Pinpoint the cell where the given text exists, returning its [x, y] midpoint coordinate. 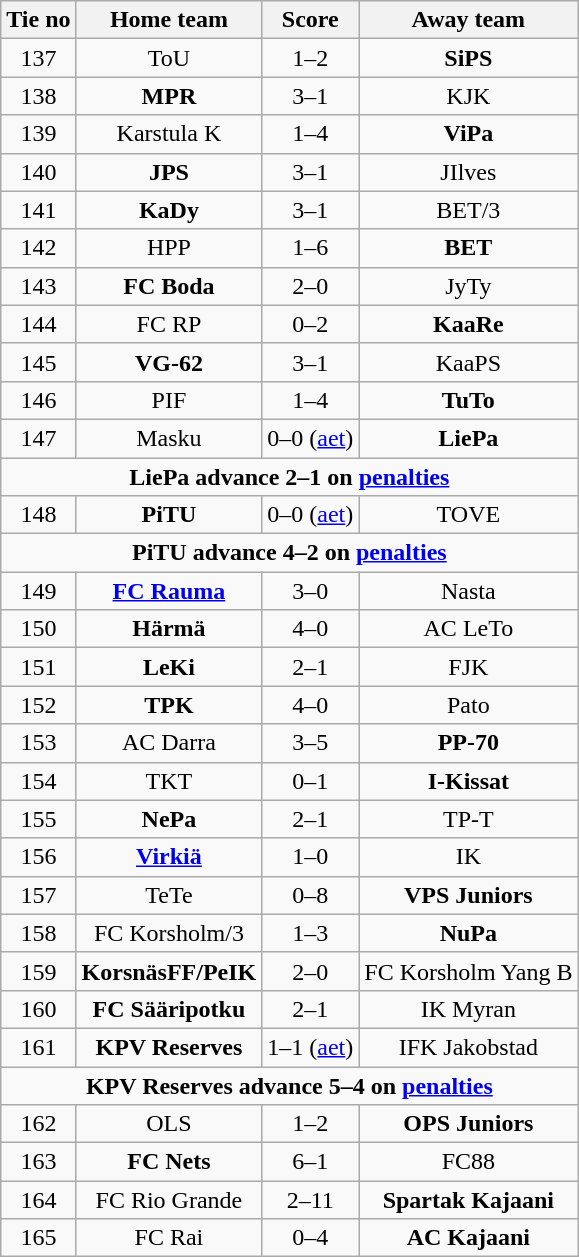
154 [38, 781]
Score [310, 20]
164 [38, 1200]
ViPa [468, 134]
165 [38, 1238]
JPS [169, 172]
FC Rai [169, 1238]
JyTy [468, 286]
KaaRe [468, 324]
143 [38, 286]
Virkiä [169, 857]
AC LeTo [468, 629]
BET/3 [468, 210]
TP-T [468, 819]
153 [38, 743]
149 [38, 591]
AC Darra [169, 743]
OPS Juniors [468, 1124]
TPK [169, 705]
KaaPS [468, 362]
FC Boda [169, 286]
157 [38, 895]
152 [38, 705]
146 [38, 400]
155 [38, 819]
Tie no [38, 20]
MPR [169, 96]
KJK [468, 96]
142 [38, 248]
Masku [169, 438]
162 [38, 1124]
3–0 [310, 591]
LeKi [169, 667]
1–1 (aet) [310, 1047]
Home team [169, 20]
NePa [169, 819]
I-Kissat [468, 781]
FC88 [468, 1162]
0–1 [310, 781]
138 [38, 96]
139 [38, 134]
FC Korsholm/3 [169, 933]
IK [468, 857]
AC Kajaani [468, 1238]
OLS [169, 1124]
141 [38, 210]
159 [38, 971]
147 [38, 438]
Nasta [468, 591]
FC Korsholm Yang B [468, 971]
KorsnäsFF/PeIK [169, 971]
140 [38, 172]
KaDy [169, 210]
TOVE [468, 515]
Karstula K [169, 134]
TKT [169, 781]
LiePa advance 2–1 on penalties [290, 477]
PIF [169, 400]
TuTo [468, 400]
2–11 [310, 1200]
BET [468, 248]
150 [38, 629]
VPS Juniors [468, 895]
FJK [468, 667]
HPP [169, 248]
LiePa [468, 438]
1–0 [310, 857]
145 [38, 362]
VG-62 [169, 362]
0–4 [310, 1238]
Pato [468, 705]
FC RP [169, 324]
156 [38, 857]
SiPS [468, 58]
PP-70 [468, 743]
1–3 [310, 933]
PiTU [169, 515]
151 [38, 667]
6–1 [310, 1162]
163 [38, 1162]
IFK Jakobstad [468, 1047]
FC Rio Grande [169, 1200]
0–2 [310, 324]
Spartak Kajaani [468, 1200]
PiTU advance 4–2 on penalties [290, 553]
Härmä [169, 629]
3–5 [310, 743]
160 [38, 1009]
148 [38, 515]
FC Rauma [169, 591]
TeTe [169, 895]
KPV Reserves advance 5–4 on penalties [290, 1085]
KPV Reserves [169, 1047]
161 [38, 1047]
ToU [169, 58]
144 [38, 324]
Away team [468, 20]
158 [38, 933]
JIlves [468, 172]
137 [38, 58]
IK Myran [468, 1009]
0–8 [310, 895]
FC Sääripotku [169, 1009]
NuPa [468, 933]
1–6 [310, 248]
FC Nets [169, 1162]
